Capture the cell that displays the provided text and extract its [x, y] central coordinate. 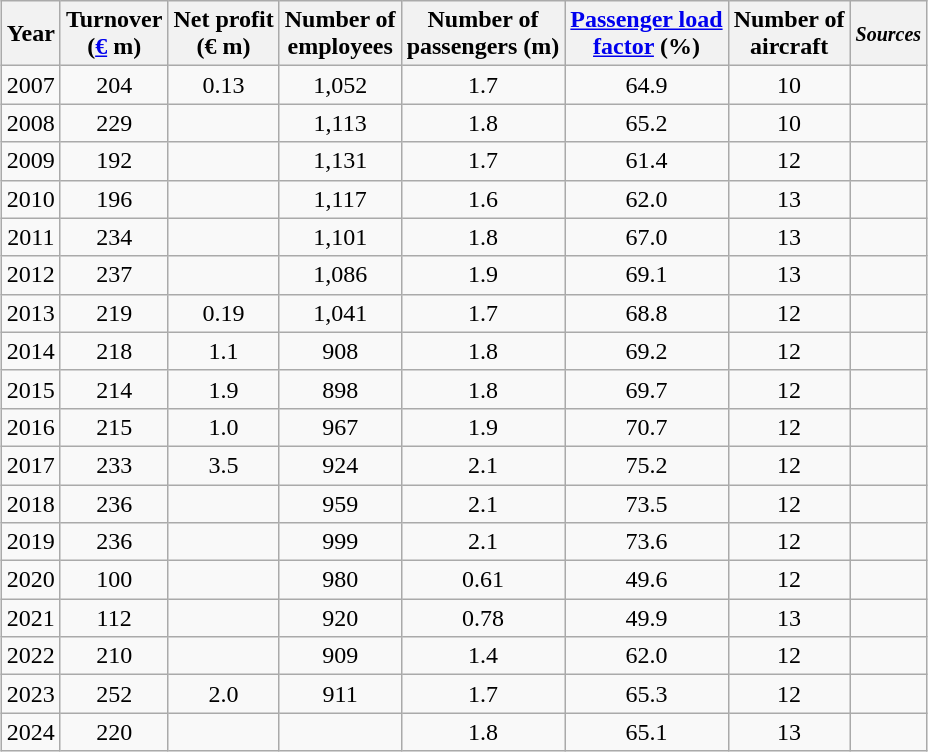
196 [114, 199]
65.2 [646, 123]
0.78 [483, 618]
2024 [30, 732]
Passenger load factor (%) [646, 34]
980 [340, 580]
911 [340, 694]
65.1 [646, 732]
112 [114, 618]
967 [340, 427]
69.1 [646, 275]
1,041 [340, 313]
Number of employees [340, 34]
1,052 [340, 85]
2023 [30, 694]
2018 [30, 503]
49.9 [646, 618]
Year [30, 34]
1,117 [340, 199]
Number of passengers (m) [483, 34]
2007 [30, 85]
69.7 [646, 389]
204 [114, 85]
214 [114, 389]
908 [340, 351]
2022 [30, 656]
2016 [30, 427]
229 [114, 123]
218 [114, 351]
2021 [30, 618]
215 [114, 427]
210 [114, 656]
1.1 [224, 351]
920 [340, 618]
2012 [30, 275]
73.5 [646, 503]
2020 [30, 580]
Turnover(€ m) [114, 34]
0.61 [483, 580]
2019 [30, 542]
2014 [30, 351]
49.6 [646, 580]
1.0 [224, 427]
75.2 [646, 465]
237 [114, 275]
69.2 [646, 351]
1,086 [340, 275]
898 [340, 389]
999 [340, 542]
234 [114, 237]
Net profit (€ m) [224, 34]
3.5 [224, 465]
70.7 [646, 427]
924 [340, 465]
73.6 [646, 542]
2009 [30, 161]
909 [340, 656]
1,101 [340, 237]
2008 [30, 123]
2010 [30, 199]
Number of aircraft [789, 34]
959 [340, 503]
2015 [30, 389]
68.8 [646, 313]
2.0 [224, 694]
1.4 [483, 656]
61.4 [646, 161]
2017 [30, 465]
233 [114, 465]
67.0 [646, 237]
0.19 [224, 313]
220 [114, 732]
219 [114, 313]
1,113 [340, 123]
1,131 [340, 161]
192 [114, 161]
100 [114, 580]
2013 [30, 313]
1.6 [483, 199]
65.3 [646, 694]
Sources [888, 34]
64.9 [646, 85]
2011 [30, 237]
0.13 [224, 85]
252 [114, 694]
